Return the [x, y] coordinate for the center point of the cell that contains the specified text.  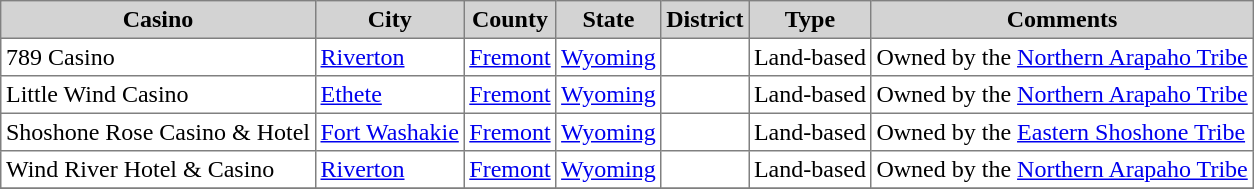
Little Wind Casino [158, 95]
Comments [1062, 20]
Fort Washakie [390, 132]
Shoshone Rose Casino & Hotel [158, 132]
Casino [158, 20]
State [608, 20]
City [390, 20]
Type [810, 20]
Wind River Hotel & Casino [158, 170]
County [510, 20]
789 Casino [158, 57]
District [705, 20]
Ethete [390, 95]
Owned by the Eastern Shoshone Tribe [1062, 132]
